Determine the (x, y) coordinate at the center of the cell enclosing the given text.  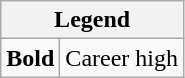
Career high (122, 58)
Legend (92, 20)
Bold (30, 58)
